Return the (X, Y) coordinate for the center point of the cell that contains the specified text.  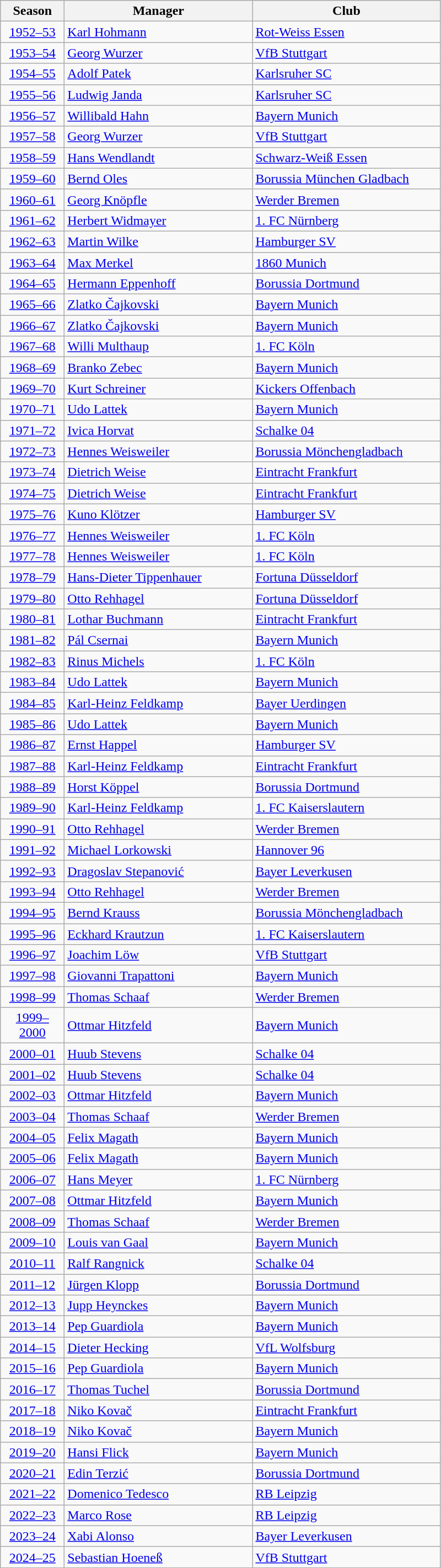
1966–67 (33, 326)
2020–21 (33, 1473)
2015–16 (33, 1368)
2008–09 (33, 1221)
Jupp Heynckes (159, 1306)
Bernd Oles (159, 179)
Hannover 96 (346, 850)
2001–02 (33, 1075)
2006–07 (33, 1179)
1860 Munich (346, 263)
Max Merkel (159, 263)
2023–24 (33, 1536)
1991–92 (33, 850)
1972–73 (33, 451)
Club (346, 11)
Michael Lorkowski (159, 850)
2022–23 (33, 1515)
1994–95 (33, 913)
Pál Csernai (159, 640)
1974–75 (33, 493)
Louis van Gaal (159, 1242)
2009–10 (33, 1242)
1969–70 (33, 389)
Branko Zebec (159, 368)
Rot-Weiss Essen (346, 32)
1957–58 (33, 137)
1959–60 (33, 179)
Thomas Tuchel (159, 1389)
1976–77 (33, 535)
2019–20 (33, 1452)
Jürgen Klopp (159, 1285)
Horst Köppel (159, 787)
1973–74 (33, 472)
Hans Wendlandt (159, 158)
1960–61 (33, 200)
2017–18 (33, 1410)
Dragoslav Stepanović (159, 871)
Ludwig Janda (159, 95)
Lothar Buchmann (159, 619)
2014–15 (33, 1348)
1986–87 (33, 745)
Kurt Schreiner (159, 389)
Joachim Löw (159, 955)
2024–25 (33, 1557)
1993–94 (33, 892)
Manager (159, 11)
Hermann Eppenhoff (159, 284)
1958–59 (33, 158)
1961–62 (33, 220)
2018–19 (33, 1431)
2002–03 (33, 1096)
1982–83 (33, 661)
1952–53 (33, 32)
Hans-Dieter Tippenhauer (159, 577)
1996–97 (33, 955)
1954–55 (33, 74)
1953–54 (33, 53)
VfL Wolfsburg (346, 1348)
1965–66 (33, 305)
1989–90 (33, 808)
1997–98 (33, 976)
2000–01 (33, 1054)
1981–82 (33, 640)
1998–99 (33, 997)
Xabi Alonso (159, 1536)
Dieter Hecking (159, 1348)
Adolf Patek (159, 74)
1978–79 (33, 577)
1955–56 (33, 95)
1995–96 (33, 934)
Bayer Uerdingen (346, 703)
Ralf Rangnick (159, 1263)
Borussia München Gladbach (346, 179)
2013–14 (33, 1327)
2004–05 (33, 1138)
1963–64 (33, 263)
Edin Terzić (159, 1473)
Bernd Krauss (159, 913)
Hansi Flick (159, 1452)
1964–65 (33, 284)
Herbert Widmayer (159, 220)
1984–85 (33, 703)
1962–63 (33, 241)
Willi Multhaup (159, 347)
Season (33, 11)
1967–68 (33, 347)
1979–80 (33, 598)
1968–69 (33, 368)
Willibald Hahn (159, 116)
Karl Hohmann (159, 32)
2010–11 (33, 1263)
1985–86 (33, 724)
Domenico Tedesco (159, 1494)
2012–13 (33, 1306)
1977–78 (33, 556)
2005–06 (33, 1159)
2011–12 (33, 1285)
1990–91 (33, 829)
1992–93 (33, 871)
1975–76 (33, 514)
2003–04 (33, 1117)
1999–2000 (33, 1025)
2021–22 (33, 1494)
2007–08 (33, 1200)
1983–84 (33, 682)
Georg Knöpfle (159, 200)
Ernst Happel (159, 745)
1956–57 (33, 116)
Kickers Offenbach (346, 389)
Eckhard Krautzun (159, 934)
Schwarz-Weiß Essen (346, 158)
1988–89 (33, 787)
1980–81 (33, 619)
Rinus Michels (159, 661)
1971–72 (33, 430)
Hans Meyer (159, 1179)
1987–88 (33, 766)
Marco Rose (159, 1515)
2016–17 (33, 1389)
Kuno Klötzer (159, 514)
Giovanni Trapattoni (159, 976)
Ivica Horvat (159, 430)
Sebastian Hoeneß (159, 1557)
Martin Wilke (159, 241)
1970–71 (33, 409)
